For the text-containing cell, return its midpoint in [X, Y] coordinate format. 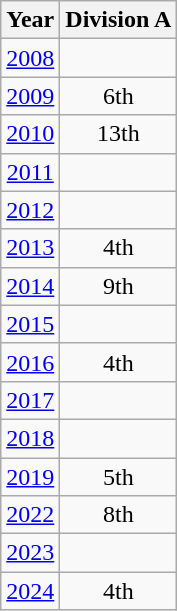
2018 [30, 438]
2011 [30, 172]
9th [118, 286]
2012 [30, 210]
6th [118, 96]
8th [118, 515]
2019 [30, 477]
2008 [30, 58]
13th [118, 134]
2016 [30, 362]
5th [118, 477]
2014 [30, 286]
2010 [30, 134]
2023 [30, 553]
Division A [118, 20]
2024 [30, 591]
Year [30, 20]
2017 [30, 400]
2013 [30, 248]
2022 [30, 515]
2015 [30, 324]
2009 [30, 96]
